For the text-containing cell, return its midpoint in (X, Y) coordinate format. 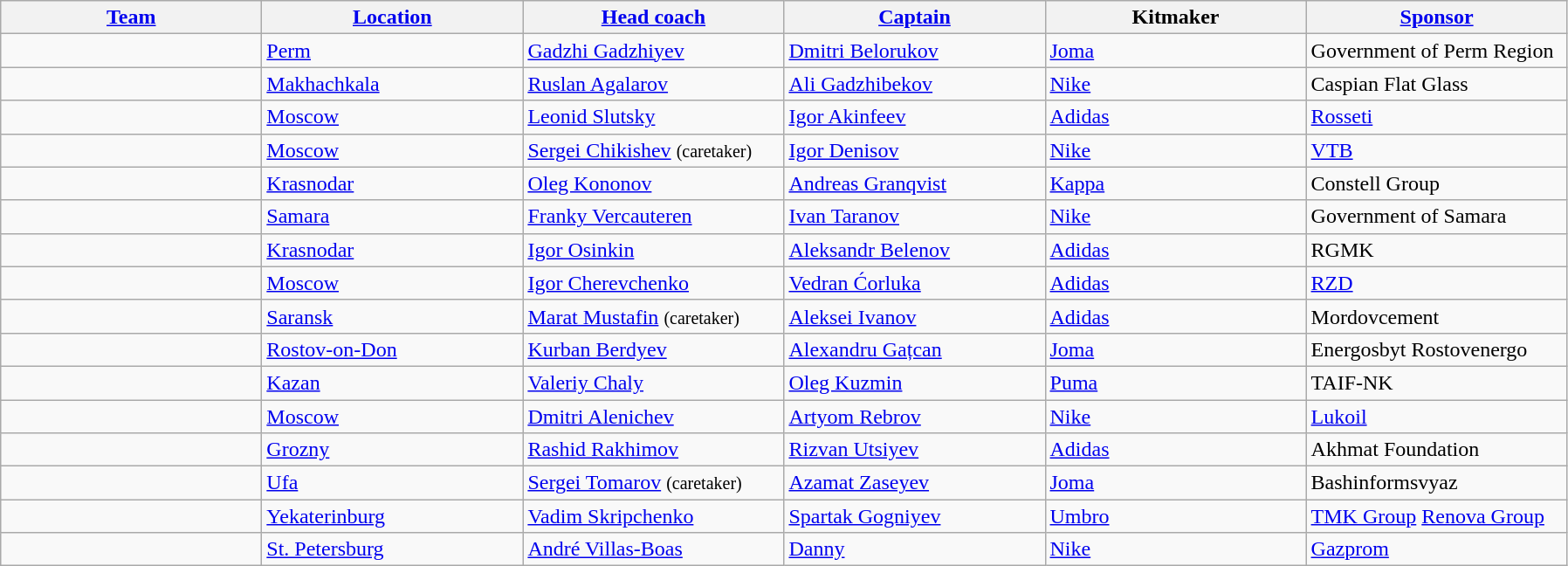
Sergei Chikishev (caretaker) (653, 150)
Lukoil (1437, 417)
Energosbyt Rostovenergo (1437, 349)
Makhachkala (393, 84)
Kappa (1175, 183)
Grozny (393, 450)
Constell Group (1437, 183)
Dmitri Alenichev (653, 417)
Marat Mustafin (caretaker) (653, 316)
Kazan (393, 383)
Danny (915, 549)
Caspian Flat Glass (1437, 84)
Kurban Berdyev (653, 349)
Perm (393, 51)
Igor Cherevchenko (653, 283)
Leonid Slutsky (653, 117)
Aleksandr Belenov (915, 250)
Saransk (393, 316)
Ivan Taranov (915, 217)
Rizvan Utsiyev (915, 450)
Oleg Kuzmin (915, 383)
Ali Gadzhibekov (915, 84)
Team (131, 17)
Spartak Gogniyev (915, 516)
Kitmaker (1175, 17)
Captain (915, 17)
Head coach (653, 17)
André Villas-Boas (653, 549)
Rosseti (1437, 117)
Gazprom (1437, 549)
Akhmat Foundation (1437, 450)
Valeriy Chaly (653, 383)
Bashinformsvyaz (1437, 483)
TMK Group Renova Group (1437, 516)
Rostov-on-Don (393, 349)
Sergei Tomarov (caretaker) (653, 483)
Ruslan Agalarov (653, 84)
RZD (1437, 283)
Puma (1175, 383)
Vedran Ćorluka (915, 283)
Artyom Rebrov (915, 417)
Mordovcement (1437, 316)
Vadim Skripchenko (653, 516)
Umbro (1175, 516)
St. Petersburg (393, 549)
TAIF-NK (1437, 383)
Igor Akinfeev (915, 117)
Andreas Granqvist (915, 183)
Samara (393, 217)
VTB (1437, 150)
Yekaterinburg (393, 516)
Location (393, 17)
RGMK (1437, 250)
Government of Samara (1437, 217)
Alexandru Gațcan (915, 349)
Igor Denisov (915, 150)
Igor Osinkin (653, 250)
Rashid Rakhimov (653, 450)
Sponsor (1437, 17)
Franky Vercauteren (653, 217)
Oleg Kononov (653, 183)
Dmitri Belorukov (915, 51)
Azamat Zaseyev (915, 483)
Government of Perm Region (1437, 51)
Aleksei Ivanov (915, 316)
Gadzhi Gadzhiyev (653, 51)
Ufa (393, 483)
